For the text-containing cell, return its midpoint in (X, Y) coordinate format. 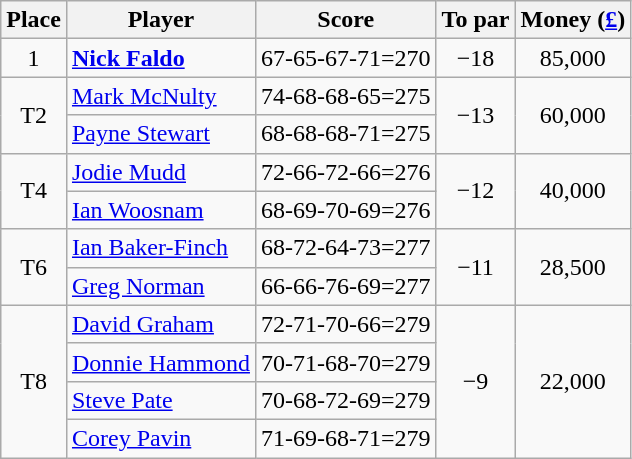
68-68-68-71=275 (346, 134)
Donnie Hammond (160, 362)
1 (34, 58)
66-66-76-69=277 (346, 286)
To par (476, 20)
71-69-68-71=279 (346, 438)
T4 (34, 191)
−12 (476, 191)
28,500 (573, 267)
72-66-72-66=276 (346, 172)
40,000 (573, 191)
T8 (34, 381)
Steve Pate (160, 400)
Place (34, 20)
Corey Pavin (160, 438)
T6 (34, 267)
Player (160, 20)
68-72-64-73=277 (346, 248)
−11 (476, 267)
Ian Baker-Finch (160, 248)
22,000 (573, 381)
Payne Stewart (160, 134)
85,000 (573, 58)
68-69-70-69=276 (346, 210)
Nick Faldo (160, 58)
60,000 (573, 115)
70-71-68-70=279 (346, 362)
70-68-72-69=279 (346, 400)
72-71-70-66=279 (346, 324)
Mark McNulty (160, 96)
−13 (476, 115)
74-68-68-65=275 (346, 96)
David Graham (160, 324)
Jodie Mudd (160, 172)
T2 (34, 115)
Greg Norman (160, 286)
−9 (476, 381)
Ian Woosnam (160, 210)
Money (£) (573, 20)
−18 (476, 58)
Score (346, 20)
67-65-67-71=270 (346, 58)
